Return [X, Y] of the center of cell containing provided text 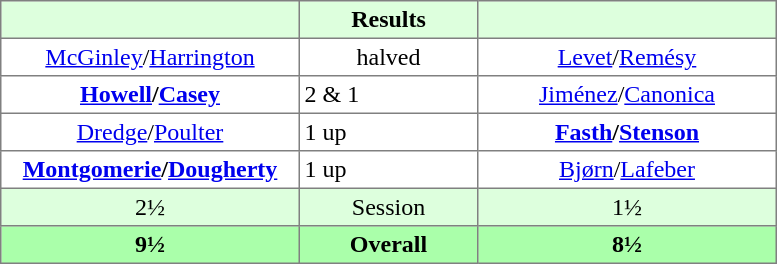
Jiménez/Canonica [627, 95]
2 & 1 [388, 95]
Fasth/Stenson [627, 132]
9½ [150, 245]
Levet/Remésy [627, 57]
Session [388, 207]
McGinley/Harrington [150, 57]
Dredge/Poulter [150, 132]
Overall [388, 245]
Results [388, 20]
Howell/Casey [150, 95]
Montgomerie/Dougherty [150, 170]
1½ [627, 207]
halved [388, 57]
Bjørn/Lafeber [627, 170]
8½ [627, 245]
2½ [150, 207]
